Locate the cell with the specified text and output its (X, Y) center coordinate. 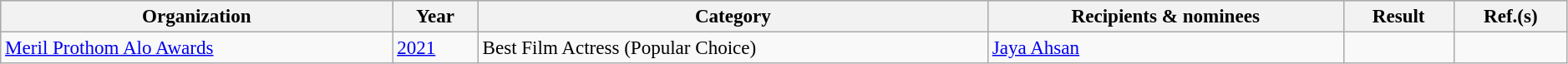
Organization (197, 17)
Category (733, 17)
Ref.(s) (1510, 17)
Jaya Ahsan (1165, 48)
Meril Prothom Alo Awards (197, 48)
Year (435, 17)
Recipients & nominees (1165, 17)
Result (1398, 17)
Best Film Actress (Popular Choice) (733, 48)
2021 (435, 48)
